Determine the [X, Y] coordinate at the center of the cell enclosing the given text.  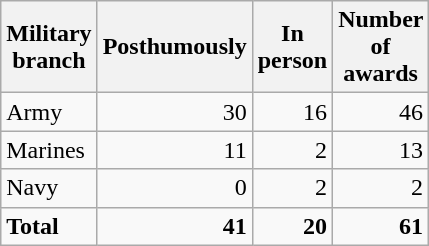
Army [49, 112]
61 [381, 226]
20 [292, 226]
0 [174, 188]
Marines [49, 150]
Number ofawards [381, 47]
13 [381, 150]
46 [381, 112]
41 [174, 226]
In person [292, 47]
16 [292, 112]
Posthumously [174, 47]
Militarybranch [49, 47]
Total [49, 226]
Navy [49, 188]
11 [174, 150]
30 [174, 112]
